Pinpoint the cell where the given text exists, returning its [X, Y] midpoint coordinate. 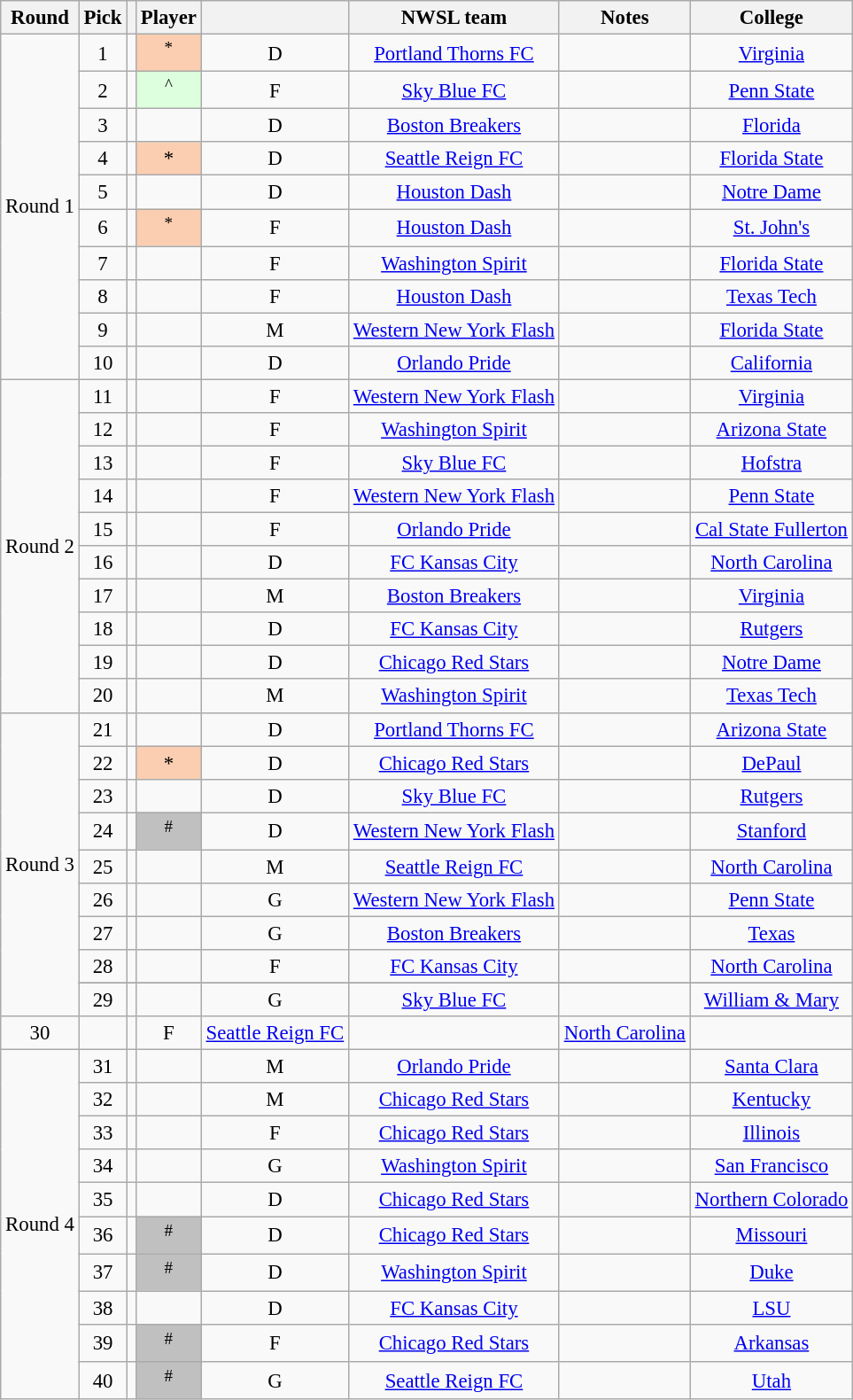
28 [103, 967]
Player [168, 18]
11 [103, 396]
San Francisco [771, 1167]
Notes [624, 18]
27 [103, 933]
9 [103, 330]
38 [103, 1308]
Florida [771, 126]
12 [103, 430]
Round [40, 18]
40 [103, 1381]
14 [103, 496]
34 [103, 1167]
Stanford [771, 831]
25 [103, 867]
24 [103, 831]
33 [103, 1133]
35 [103, 1200]
Duke [771, 1272]
13 [103, 463]
30 [40, 1033]
Missouri [771, 1235]
Illinois [771, 1133]
Round 4 [40, 1225]
17 [103, 596]
Cal State Fullerton [771, 530]
DePaul [771, 763]
William & Mary [771, 1000]
37 [103, 1272]
23 [103, 796]
29 [103, 1000]
36 [103, 1235]
22 [103, 763]
Kentucky [771, 1100]
Texas [771, 933]
St. John's [771, 228]
Arkansas [771, 1343]
Santa Clara [771, 1067]
6 [103, 228]
19 [103, 663]
Utah [771, 1381]
Round 1 [40, 207]
16 [103, 563]
California [771, 363]
7 [103, 263]
College [771, 18]
3 [103, 126]
32 [103, 1100]
NWSL team [454, 18]
15 [103, 530]
4 [103, 159]
Northern Colorado [771, 1200]
26 [103, 900]
31 [103, 1067]
39 [103, 1343]
Round 2 [40, 546]
1 [103, 53]
Hofstra [771, 463]
Pick [103, 18]
LSU [771, 1308]
8 [103, 296]
20 [103, 696]
2 [103, 90]
10 [103, 363]
5 [103, 192]
Round 3 [40, 865]
^ [168, 90]
18 [103, 629]
21 [103, 729]
